From the cell containing the given text, extract its center point as (x, y) coordinate. 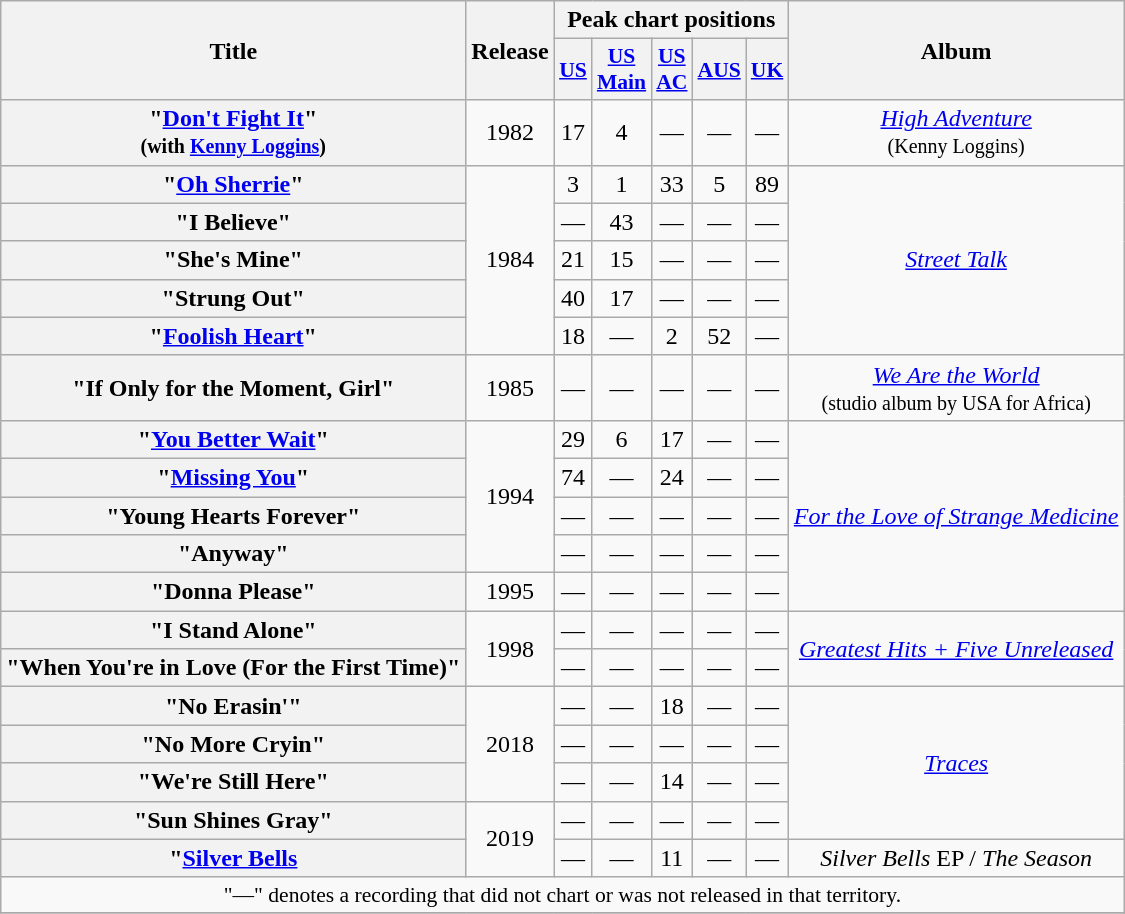
1995 (510, 592)
Traces (956, 763)
52 (718, 336)
"She's Mine" (234, 260)
"You Better Wait" (234, 439)
"Foolish Heart" (234, 336)
1982 (510, 132)
29 (573, 439)
High Adventure(Kenny Loggins) (956, 132)
"Strung Out" (234, 298)
"I Stand Alone" (234, 630)
USAC (672, 70)
"If Only for the Moment, Girl" (234, 388)
"No Erasin'" (234, 706)
1 (622, 184)
"Donna Please" (234, 592)
AUS (718, 70)
"Silver Bells (234, 858)
"Anyway" (234, 554)
2 (672, 336)
24 (672, 477)
Greatest Hits + Five Unreleased (956, 649)
"I Believe" (234, 222)
USMain (622, 70)
3 (573, 184)
Title (234, 50)
1998 (510, 649)
43 (622, 222)
"We're Still Here" (234, 782)
15 (622, 260)
21 (573, 260)
6 (622, 439)
"Young Hearts Forever" (234, 515)
"—" denotes a recording that did not chart or was not released in that territory. (562, 895)
"No More Cryin" (234, 744)
"Sun Shines Gray" (234, 820)
"Oh Sherrie" (234, 184)
Street Talk (956, 260)
1994 (510, 496)
"When You're in Love (For the First Time)" (234, 668)
We Are the World(studio album by USA for Africa) (956, 388)
33 (672, 184)
14 (672, 782)
1985 (510, 388)
4 (622, 132)
Album (956, 50)
89 (768, 184)
Release (510, 50)
For the Love of Strange Medicine (956, 515)
Silver Bells EP / The Season (956, 858)
40 (573, 298)
UK (768, 70)
11 (672, 858)
US (573, 70)
"Don't Fight It" (with Kenny Loggins) (234, 132)
5 (718, 184)
"Missing You" (234, 477)
1984 (510, 260)
Peak chart positions (671, 20)
2018 (510, 744)
74 (573, 477)
2019 (510, 839)
